Return the [X, Y] coordinate for the center point of the cell that contains the specified text.  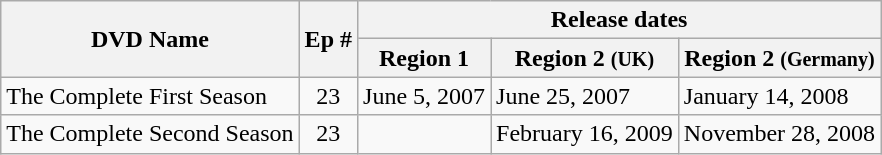
Region 2 (Germany) [779, 58]
January 14, 2008 [779, 96]
February 16, 2009 [585, 134]
June 25, 2007 [585, 96]
Release dates [620, 20]
The Complete Second Season [150, 134]
DVD Name [150, 39]
The Complete First Season [150, 96]
Ep # [328, 39]
Region 1 [424, 58]
November 28, 2008 [779, 134]
Region 2 (UK) [585, 58]
June 5, 2007 [424, 96]
